Pinpoint the cell where the given text exists, returning its (x, y) midpoint coordinate. 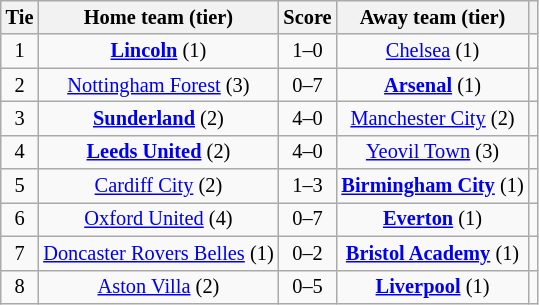
Chelsea (1) (432, 51)
2 (20, 85)
Yeovil Town (3) (432, 152)
8 (20, 287)
Arsenal (1) (432, 85)
0–5 (308, 287)
4 (20, 152)
Cardiff City (2) (158, 186)
1–3 (308, 186)
5 (20, 186)
Home team (tier) (158, 17)
Leeds United (2) (158, 152)
Tie (20, 17)
Doncaster Rovers Belles (1) (158, 253)
Everton (1) (432, 219)
3 (20, 118)
Manchester City (2) (432, 118)
Oxford United (4) (158, 219)
0–2 (308, 253)
7 (20, 253)
Sunderland (2) (158, 118)
Lincoln (1) (158, 51)
Bristol Academy (1) (432, 253)
Away team (tier) (432, 17)
Nottingham Forest (3) (158, 85)
Aston Villa (2) (158, 287)
Birmingham City (1) (432, 186)
Score (308, 17)
1–0 (308, 51)
1 (20, 51)
6 (20, 219)
Liverpool (1) (432, 287)
